Output the [X, Y] coordinate of the center of the cell containing the given text.  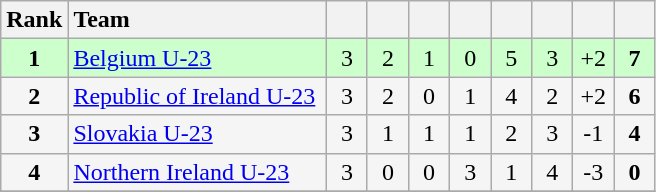
7 [634, 58]
Slovakia U-23 [198, 134]
6 [634, 96]
Northern Ireland U-23 [198, 172]
-3 [594, 172]
Team [198, 20]
Rank [34, 20]
Belgium U-23 [198, 58]
Republic of Ireland U-23 [198, 96]
-1 [594, 134]
5 [512, 58]
